For the text-containing cell, return its midpoint in [X, Y] coordinate format. 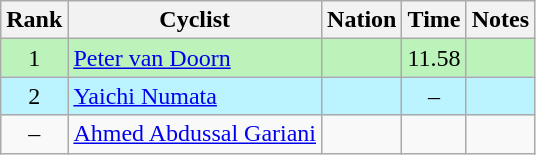
2 [34, 96]
Notes [500, 20]
Time [434, 20]
Ahmed Abdussal Gariani [195, 134]
Peter van Doorn [195, 58]
Yaichi Numata [195, 96]
1 [34, 58]
11.58 [434, 58]
Rank [34, 20]
Cyclist [195, 20]
Nation [362, 20]
